Determine the (X, Y) coordinate at the center of the cell enclosing the given text.  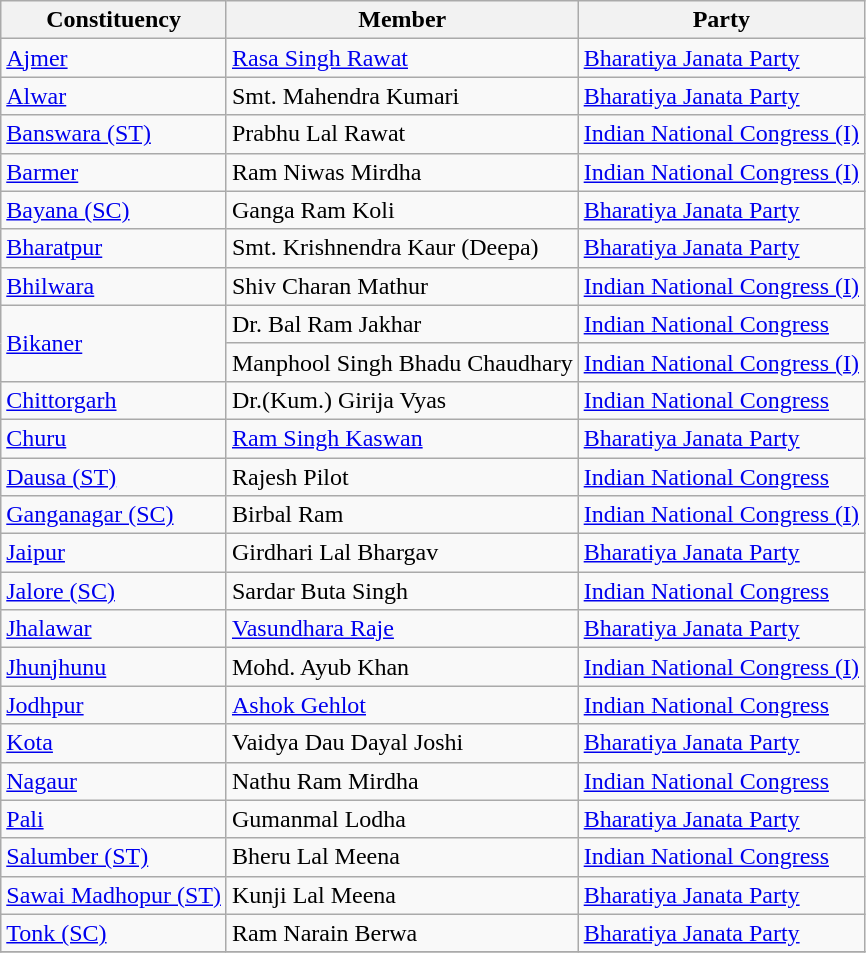
Bhilwara (114, 286)
Ram Singh Kaswan (402, 438)
Dr. Bal Ram Jakhar (402, 324)
Dr.(Kum.) Girija Vyas (402, 400)
Jhunjhunu (114, 667)
Ganga Ram Koli (402, 210)
Vasundhara Raje (402, 629)
Bayana (SC) (114, 210)
Ram Niwas Mirdha (402, 172)
Jalore (SC) (114, 591)
Dausa (ST) (114, 477)
Constituency (114, 20)
Smt. Krishnendra Kaur (Deepa) (402, 248)
Kunji Lal Meena (402, 895)
Rasa Singh Rawat (402, 58)
Bharatpur (114, 248)
Member (402, 20)
Nagaur (114, 781)
Jhalawar (114, 629)
Jodhpur (114, 705)
Bikaner (114, 343)
Party (721, 20)
Vaidya Dau Dayal Joshi (402, 743)
Rajesh Pilot (402, 477)
Mohd. Ayub Khan (402, 667)
Pali (114, 819)
Manphool Singh Bhadu Chaudhary (402, 362)
Banswara (ST) (114, 134)
Salumber (ST) (114, 857)
Birbal Ram (402, 515)
Churu (114, 438)
Sardar Buta Singh (402, 591)
Nathu Ram Mirdha (402, 781)
Ajmer (114, 58)
Shiv Charan Mathur (402, 286)
Smt. Mahendra Kumari (402, 96)
Gumanmal Lodha (402, 819)
Ganganagar (SC) (114, 515)
Girdhari Lal Bhargav (402, 553)
Alwar (114, 96)
Chittorgarh (114, 400)
Bheru Lal Meena (402, 857)
Sawai Madhopur (ST) (114, 895)
Jaipur (114, 553)
Kota (114, 743)
Prabhu Lal Rawat (402, 134)
Ram Narain Berwa (402, 933)
Barmer (114, 172)
Ashok Gehlot (402, 705)
Tonk (SC) (114, 933)
